Extract the (X, Y) coordinate from the center of the cell holding the provided text.  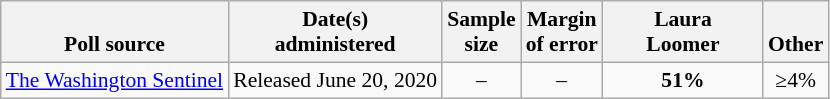
Date(s)administered (335, 32)
The Washington Sentinel (114, 80)
≥4% (796, 80)
Released June 20, 2020 (335, 80)
LauraLoomer (683, 32)
Marginof error (562, 32)
Other (796, 32)
Samplesize (481, 32)
Poll source (114, 32)
51% (683, 80)
